Search for the cell housing the specified text and yield its [X, Y] center coordinate. 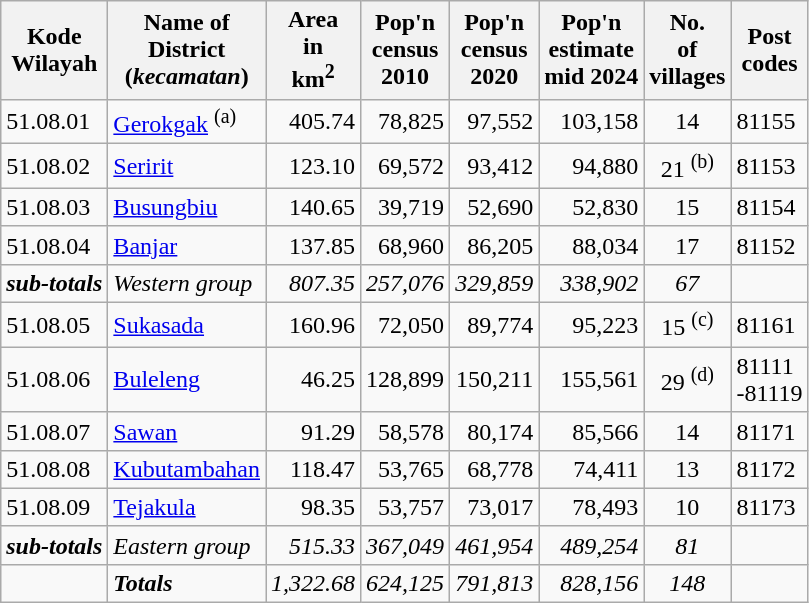
Postcodes [770, 50]
Kode Wilayah [54, 50]
148 [688, 583]
Western group [187, 284]
51.08.04 [54, 245]
Banjar [187, 245]
Buleleng [187, 380]
Gerokgak (a) [187, 122]
81161 [770, 326]
67 [688, 284]
58,578 [406, 431]
Totals [187, 583]
118.47 [314, 469]
Name ofDistrict(kecamatan) [187, 50]
51.08.08 [54, 469]
81155 [770, 122]
51.08.05 [54, 326]
338,902 [592, 284]
Pop'ncensus2010 [406, 50]
97,552 [494, 122]
Busungbiu [187, 207]
21 (b) [688, 166]
489,254 [592, 545]
81171 [770, 431]
Sawan [187, 431]
68,778 [494, 469]
461,954 [494, 545]
68,960 [406, 245]
74,411 [592, 469]
624,125 [406, 583]
46.25 [314, 380]
51.08.06 [54, 380]
Eastern group [187, 545]
51.08.03 [54, 207]
1,322.68 [314, 583]
69,572 [406, 166]
Sukasada [187, 326]
515.33 [314, 545]
No.ofvillages [688, 50]
72,050 [406, 326]
828,156 [592, 583]
81 [688, 545]
51.08.07 [54, 431]
86,205 [494, 245]
53,765 [406, 469]
52,830 [592, 207]
103,158 [592, 122]
Pop'nestimatemid 2024 [592, 50]
81111-81119 [770, 380]
155,561 [592, 380]
791,813 [494, 583]
85,566 [592, 431]
88,034 [592, 245]
53,757 [406, 507]
Pop'ncensus2020 [494, 50]
Seririt [187, 166]
137.85 [314, 245]
51.08.01 [54, 122]
15 (c) [688, 326]
81154 [770, 207]
128,899 [406, 380]
52,690 [494, 207]
10 [688, 507]
13 [688, 469]
81173 [770, 507]
140.65 [314, 207]
89,774 [494, 326]
15 [688, 207]
Kubutambahan [187, 469]
39,719 [406, 207]
150,211 [494, 380]
807.35 [314, 284]
160.96 [314, 326]
73,017 [494, 507]
367,049 [406, 545]
17 [688, 245]
93,412 [494, 166]
81152 [770, 245]
51.08.09 [54, 507]
Tejakula [187, 507]
94,880 [592, 166]
95,223 [592, 326]
257,076 [406, 284]
91.29 [314, 431]
81172 [770, 469]
78,825 [406, 122]
78,493 [592, 507]
98.35 [314, 507]
80,174 [494, 431]
Area in km2 [314, 50]
405.74 [314, 122]
329,859 [494, 284]
123.10 [314, 166]
51.08.02 [54, 166]
29 (d) [688, 380]
81153 [770, 166]
